Capture the cell that displays the provided text and extract its [x, y] central coordinate. 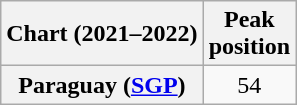
Peakposition [249, 34]
Paraguay (SGP) [102, 85]
54 [249, 85]
Chart (2021–2022) [102, 34]
